Locate the cell with the specified text and output its (x, y) center coordinate. 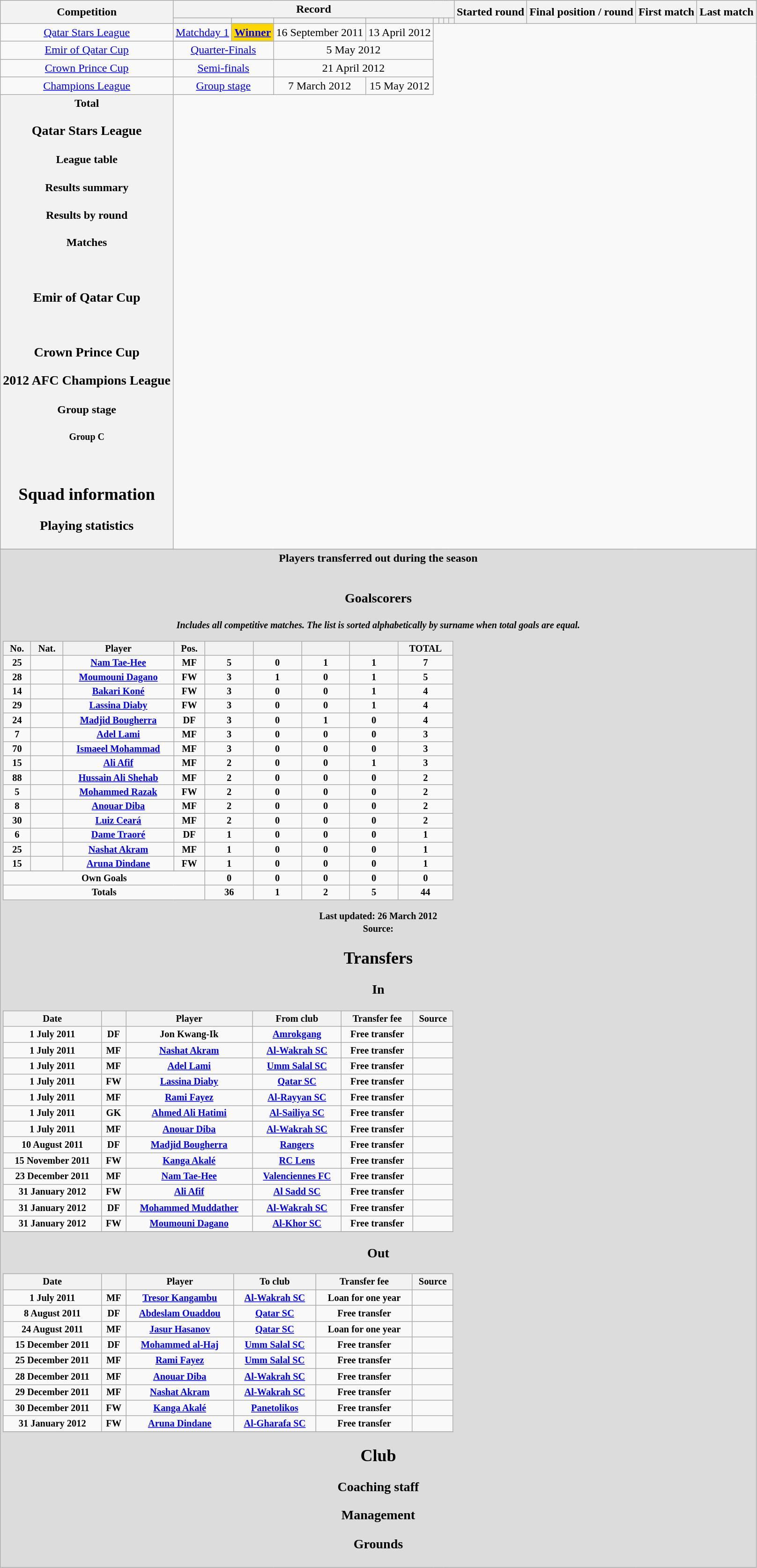
23 December 2011 (52, 1176)
Winner (253, 32)
15 May 2012 (400, 86)
Bakari Koné (118, 691)
13 April 2012 (400, 32)
Rangers (297, 1145)
Semi-finals (223, 68)
30 December 2011 (52, 1408)
To club (275, 1282)
24 August 2011 (52, 1329)
Jon Kwang-Ik (189, 1034)
From club (297, 1019)
8 August 2011 (52, 1314)
Own Goals (104, 878)
Al-Sailiya SC (297, 1114)
Record (314, 9)
Emir of Qatar Cup (87, 50)
Al-Khor SC (297, 1224)
Panetolikos (275, 1408)
Nat. (47, 648)
Crown Prince Cup (87, 68)
Valenciennes FC (297, 1176)
14 (17, 691)
70 (17, 749)
Last match (727, 12)
28 (17, 677)
16 September 2011 (319, 32)
29 December 2011 (52, 1392)
Jasur Hasanov (180, 1329)
Amrokgang (297, 1034)
15 December 2011 (52, 1345)
Luiz Ceará (118, 821)
5 May 2012 (353, 50)
GK (113, 1114)
Totals (104, 893)
Qatar Stars League (87, 32)
7 March 2012 (319, 86)
24 (17, 721)
Al-Rayyan SC (297, 1098)
First match (666, 12)
10 August 2011 (52, 1145)
Started round (490, 12)
Mohammed Razak (118, 792)
Mohammed al-Haj (180, 1345)
44 (425, 893)
15 November 2011 (52, 1161)
Quarter-Finals (223, 50)
Matchday 1 (202, 32)
No. (17, 648)
Ahmed Ali Hatimi (189, 1114)
88 (17, 778)
Al-Gharafa SC (275, 1424)
29 (17, 706)
8 (17, 807)
Hussain Ali Shehab (118, 778)
Abdeslam Ouaddou (180, 1314)
36 (230, 893)
Mohammed Muddather (189, 1208)
Al Sadd SC (297, 1192)
Tresor Kangambu (180, 1298)
Final position / round (582, 12)
28 December 2011 (52, 1376)
RC Lens (297, 1161)
Pos. (189, 648)
6 (17, 835)
Competition (87, 12)
Champions League (87, 86)
21 April 2012 (353, 68)
TOTAL (425, 648)
Group stage (223, 86)
Ismaeel Mohammad (118, 749)
25 December 2011 (52, 1361)
30 (17, 821)
Dame Traoré (118, 835)
